Determine the [X, Y] coordinate at the center of the cell enclosing the given text.  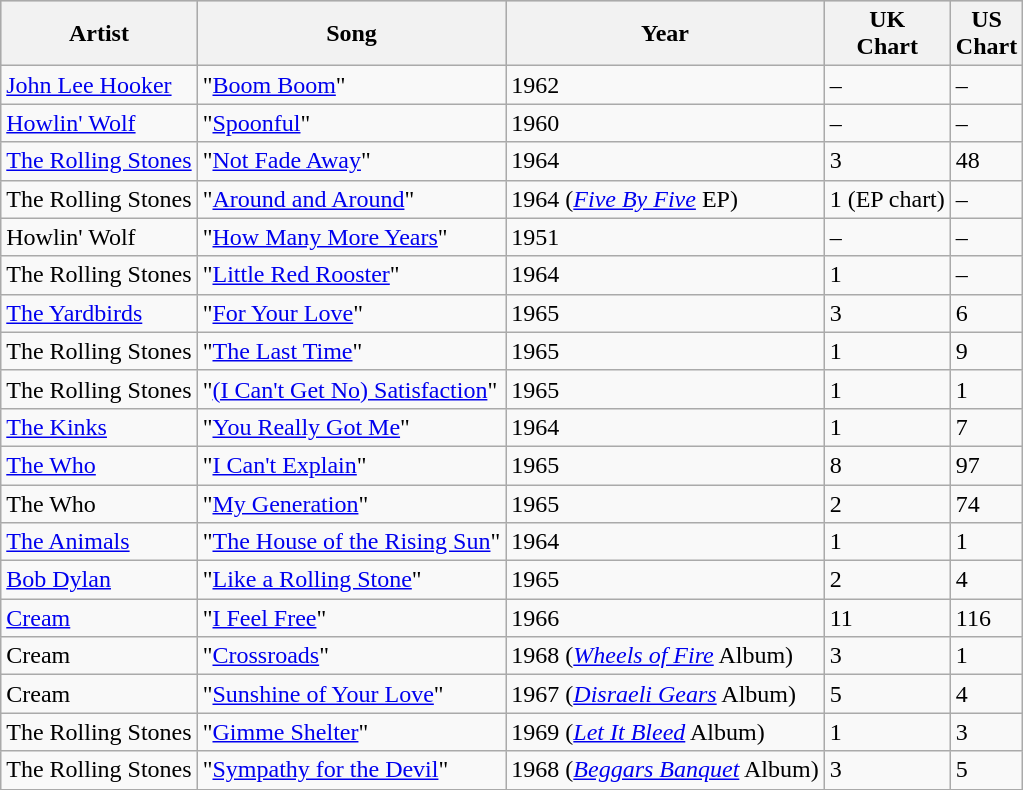
Bob Dylan [99, 580]
1962 [665, 85]
"(I Can't Get No) Satisfaction" [352, 389]
74 [986, 503]
97 [986, 465]
"I Can't Explain" [352, 465]
"Around and Around" [352, 199]
"The House of the Rising Sun" [352, 542]
"How Many More Years" [352, 237]
The Kinks [99, 427]
The Yardbirds [99, 313]
Artist [99, 34]
"Like a Rolling Stone" [352, 580]
1 (EP chart) [887, 199]
6 [986, 313]
"Little Red Rooster" [352, 275]
9 [986, 351]
"Sunshine of Your Love" [352, 694]
11 [887, 618]
"The Last Time" [352, 351]
"My Generation" [352, 503]
8 [887, 465]
"Gimme Shelter" [352, 732]
"Sympathy for the Devil" [352, 770]
UKChart [887, 34]
1964 (Five By Five EP) [665, 199]
Year [665, 34]
7 [986, 427]
48 [986, 161]
116 [986, 618]
"Not Fade Away" [352, 161]
1967 (Disraeli Gears Album) [665, 694]
"I Feel Free" [352, 618]
John Lee Hooker [99, 85]
"For Your Love" [352, 313]
"Crossroads" [352, 656]
"Spoonful" [352, 123]
"You Really Got Me" [352, 427]
1968 (Beggars Banquet Album) [665, 770]
Song [352, 34]
USChart [986, 34]
"Boom Boom" [352, 85]
1951 [665, 237]
The Animals [99, 542]
1968 (Wheels of Fire Album) [665, 656]
1960 [665, 123]
1969 (Let It Bleed Album) [665, 732]
1966 [665, 618]
